Detect which cell encompasses the target text, then output its (x, y) center coordinate. 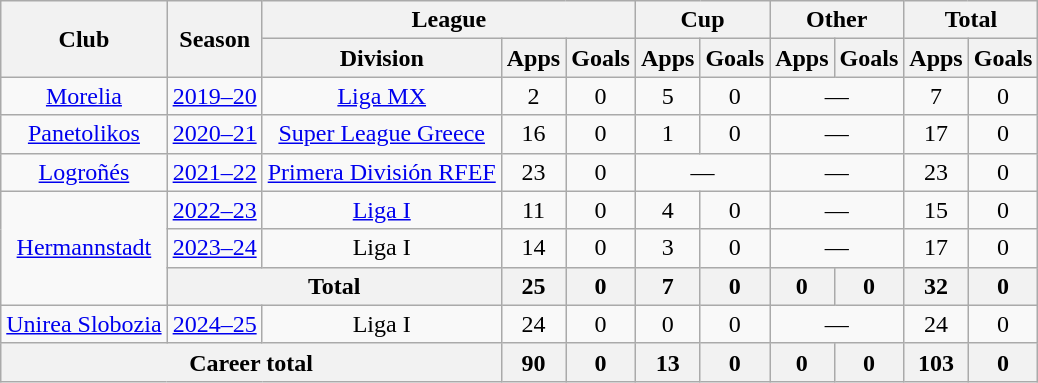
25 (533, 286)
Unirea Slobozia (84, 324)
Primera División RFEF (382, 172)
Club (84, 39)
13 (667, 362)
Logroñés (84, 172)
Division (382, 58)
14 (533, 248)
32 (936, 286)
4 (667, 210)
Panetolikos (84, 134)
Super League Greece (382, 134)
90 (533, 362)
2022–23 (214, 210)
Other (837, 20)
Season (214, 39)
16 (533, 134)
11 (533, 210)
League (448, 20)
103 (936, 362)
3 (667, 248)
2024–25 (214, 324)
15 (936, 210)
Career total (252, 362)
5 (667, 96)
Liga MX (382, 96)
2 (533, 96)
Cup (702, 20)
Morelia (84, 96)
2021–22 (214, 172)
1 (667, 134)
2019–20 (214, 96)
2023–24 (214, 248)
Hermannstadt (84, 248)
2020–21 (214, 134)
